Return the (X, Y) coordinate for the center point of the cell that contains the specified text.  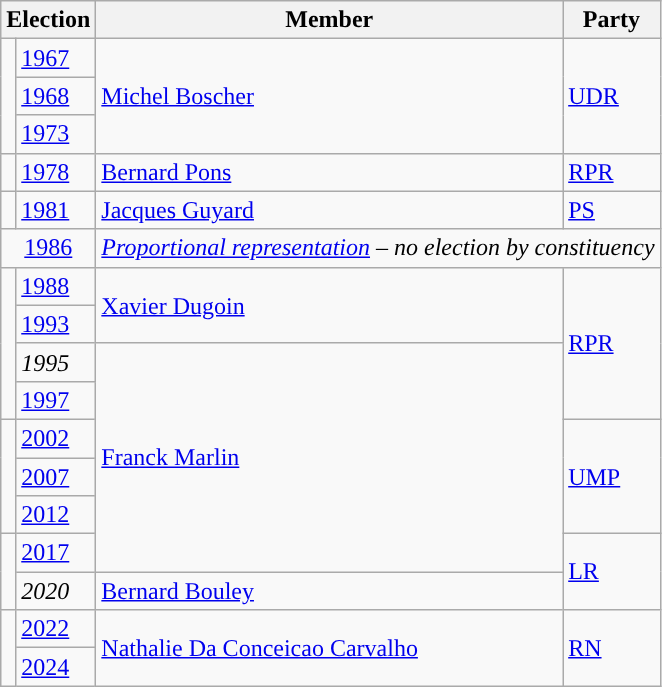
1986 (48, 248)
LR (612, 572)
Election (48, 20)
Bernard Pons (330, 172)
Proportional representation – no election by constituency (378, 248)
1988 (56, 286)
Nathalie Da Conceicao Carvalho (330, 648)
1967 (56, 58)
Jacques Guyard (330, 210)
1968 (56, 96)
2012 (56, 515)
Party (612, 20)
1981 (56, 210)
UMP (612, 476)
UDR (612, 96)
1978 (56, 172)
Bernard Bouley (330, 591)
2020 (56, 591)
2022 (56, 629)
Member (330, 20)
RN (612, 648)
Xavier Dugoin (330, 305)
2007 (56, 477)
PS (612, 210)
2024 (56, 667)
1973 (56, 134)
2002 (56, 438)
1995 (56, 362)
1997 (56, 400)
2017 (56, 553)
Franck Marlin (330, 457)
Michel Boscher (330, 96)
1993 (56, 324)
